Capture the cell that displays the provided text and extract its (x, y) central coordinate. 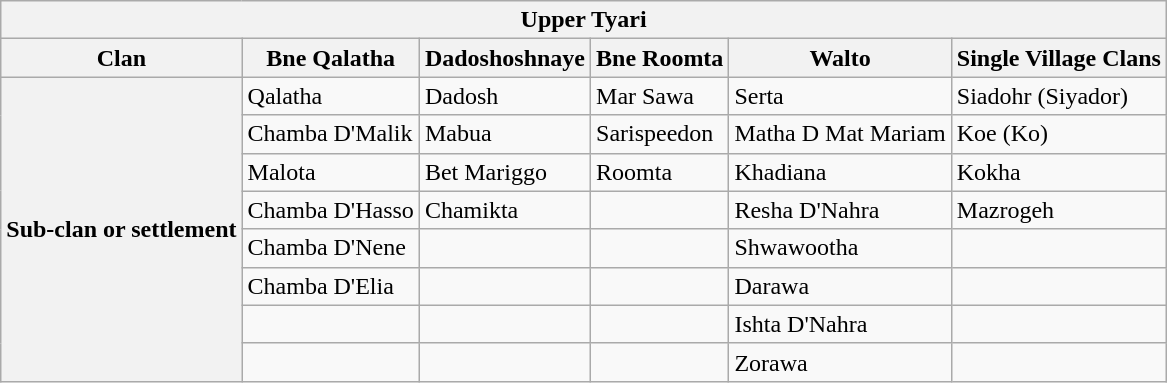
Chamba D'Malik (330, 134)
Mazrogeh (1058, 210)
Bet Mariggo (504, 172)
Upper Tyari (584, 20)
Kokha (1058, 172)
Zorawa (840, 362)
Khadiana (840, 172)
Malota (330, 172)
Ishta D'Nahra (840, 324)
Mar Sawa (660, 96)
Clan (122, 58)
Roomta (660, 172)
Dadosh (504, 96)
Siadohr (Siyador) (1058, 96)
Bne Roomta (660, 58)
Sub-clan or settlement (122, 229)
Darawa (840, 286)
Serta (840, 96)
Mabua (504, 134)
Chamba D'Elia (330, 286)
Qalatha (330, 96)
Koe (Ko) (1058, 134)
Matha D Mat Mariam (840, 134)
Resha D'Nahra (840, 210)
Chamba D'Hasso (330, 210)
Walto (840, 58)
Sarispeedon (660, 134)
Single Village Clans (1058, 58)
Bne Qalatha (330, 58)
Chamikta (504, 210)
Dadoshoshnaye (504, 58)
Shwawootha (840, 248)
Chamba D'Nene (330, 248)
